From the cell containing the given text, extract its center point as (X, Y) coordinate. 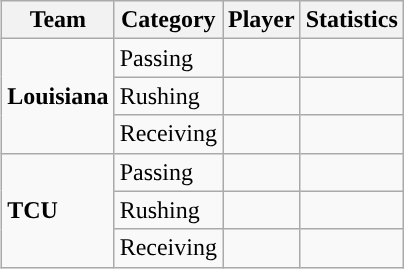
Statistics (352, 20)
Category (168, 20)
Team (58, 20)
Louisiana (58, 96)
TCU (58, 210)
Player (261, 20)
